Provide the (x, y) coordinate of the cell's center where the given text is located.  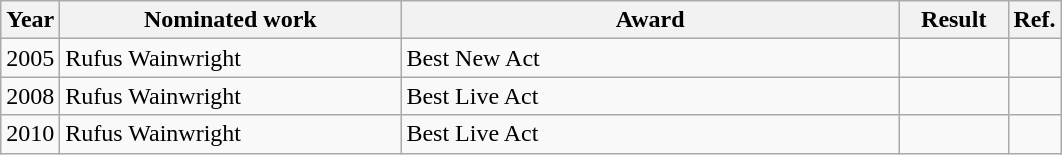
Year (30, 20)
Award (650, 20)
2010 (30, 134)
2008 (30, 96)
Result (954, 20)
2005 (30, 58)
Best New Act (650, 58)
Ref. (1034, 20)
Nominated work (230, 20)
